Return [x, y] of the center of cell containing provided text 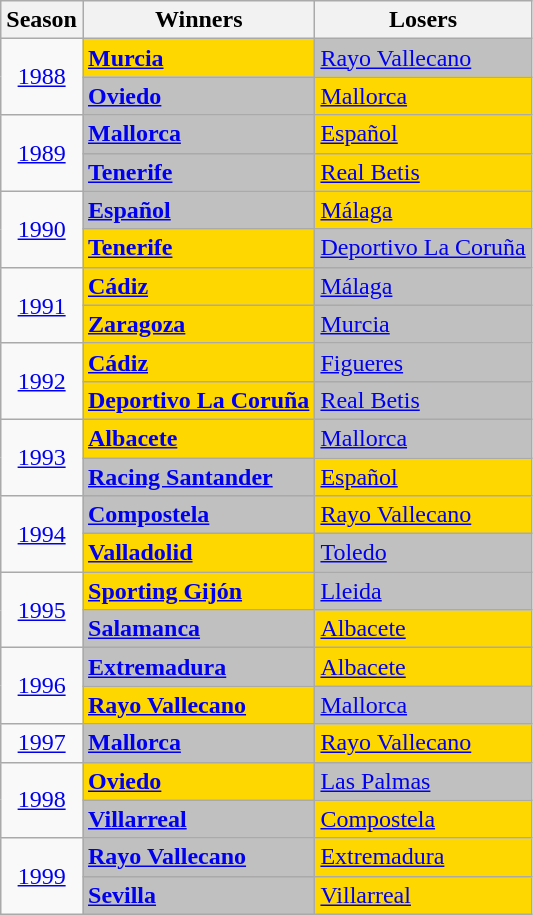
1989 [42, 153]
Sporting Gijón [198, 591]
Figueres [423, 362]
Winners [198, 20]
1999 [42, 876]
1990 [42, 229]
Zaragoza [198, 324]
1998 [42, 800]
1988 [42, 77]
Valladolid [198, 553]
Season [42, 20]
Salamanca [198, 629]
1991 [42, 305]
1995 [42, 610]
Lleida [423, 591]
Racing Santander [198, 477]
1997 [42, 743]
Toledo [423, 553]
1993 [42, 457]
Las Palmas [423, 781]
1994 [42, 534]
1992 [42, 381]
Sevilla [198, 895]
Losers [423, 20]
1996 [42, 686]
